Detect which cell encompasses the target text, then output its (X, Y) center coordinate. 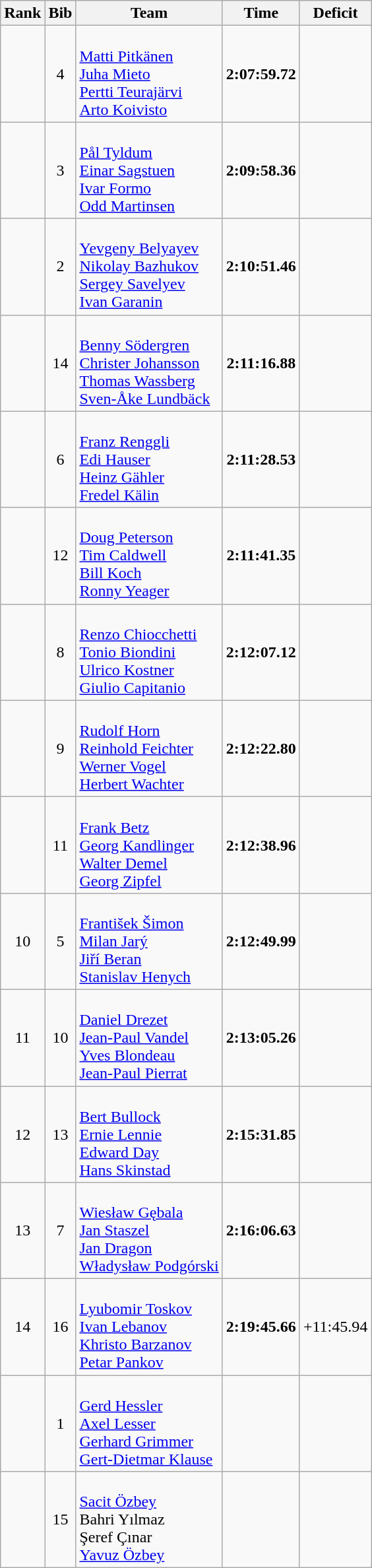
2:09:58.36 (261, 170)
2:12:38.96 (261, 845)
Doug PetersonTim CaldwellBill Koch Ronny Yeager (149, 556)
2:13:05.26 (261, 1037)
Bib (61, 13)
2:19:45.66 (261, 1327)
Matti PitkänenJuha MietoPertti TeurajärviArto Koivisto (149, 74)
8 (61, 652)
1 (61, 1423)
6 (61, 459)
2 (61, 267)
Bert BullockErnie LennieEdward Day Hans Skinstad (149, 1134)
Benny SödergrenChrister JohanssonThomas WassbergSven-Åke Lundbäck (149, 363)
2:11:28.53 (261, 459)
Gerd HesslerAxel LesserGerhard Grimmer Gert-Dietmar Klause (149, 1423)
2:15:31.85 (261, 1134)
Frank BetzGeorg KandlingerWalter Demel Georg Zipfel (149, 845)
Team (149, 13)
16 (61, 1327)
5 (61, 941)
Time (261, 13)
Sacit ÖzbeyBahri YılmazŞeref Çınar Yavuz Özbey (149, 1520)
4 (61, 74)
Daniel DrezetJean-Paul VandelYves Blondeau Jean-Paul Pierrat (149, 1037)
Rank (22, 13)
3 (61, 170)
2:07:59.72 (261, 74)
Yevgeny BelyayevNikolay BazhukovSergey SavelyevIvan Garanin (149, 267)
+11:45.94 (335, 1327)
František ŠimonMilan JarýJiří Beran Stanislav Henych (149, 941)
7 (61, 1231)
Pål TyldumEinar SagstuenIvar FormoOdd Martinsen (149, 170)
Renzo ChiocchettiTonio BiondiniUlrico Kostner Giulio Capitanio (149, 652)
2:10:51.46 (261, 267)
15 (61, 1520)
Wiesław GębalaJan StaszelJan Dragon Władysław Podgórski (149, 1231)
Franz RenggliEdi HauserHeinz GählerFredel Kälin (149, 459)
2:12:07.12 (261, 652)
2:16:06.63 (261, 1231)
9 (61, 748)
Lyubomir ToskovIvan LebanovKhristo Barzanov Petar Pankov (149, 1327)
2:12:22.80 (261, 748)
Deficit (335, 13)
2:11:41.35 (261, 556)
2:12:49.99 (261, 941)
2:11:16.88 (261, 363)
Rudolf HornReinhold FeichterWerner Vogel Herbert Wachter (149, 748)
